Scan for the cell matching the given text and deliver its [X, Y] coordinate at center. 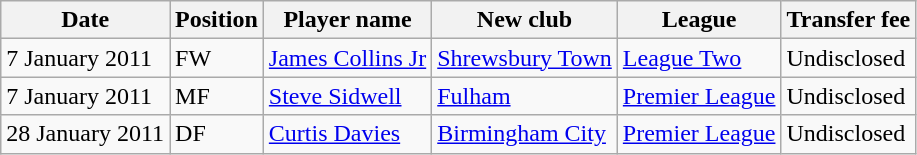
Date [86, 20]
James Collins Jr [347, 58]
Shrewsbury Town [525, 58]
League [699, 20]
Birmingham City [525, 134]
FW [217, 58]
Fulham [525, 96]
DF [217, 134]
Steve Sidwell [347, 96]
28 January 2011 [86, 134]
New club [525, 20]
League Two [699, 58]
Curtis Davies [347, 134]
Position [217, 20]
Player name [347, 20]
Transfer fee [848, 20]
MF [217, 96]
